For the text-containing cell, return its midpoint in (X, Y) coordinate format. 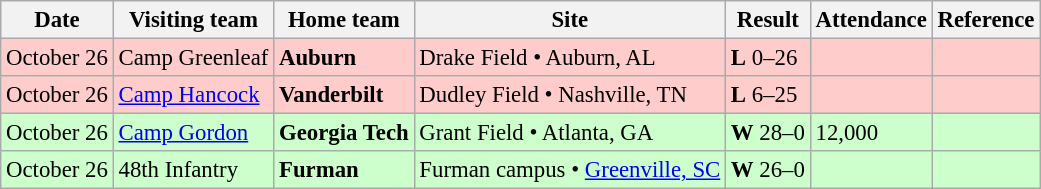
Furman (344, 170)
Result (768, 20)
Home team (344, 20)
Reference (986, 20)
Camp Greenleaf (193, 58)
Furman campus • Greenville, SC (570, 170)
Vanderbilt (344, 95)
L 0–26 (768, 58)
12,000 (871, 133)
48th Infantry (193, 170)
Camp Hancock (193, 95)
Dudley Field • Nashville, TN (570, 95)
Grant Field • Atlanta, GA (570, 133)
Attendance (871, 20)
W 26–0 (768, 170)
Date (57, 20)
W 28–0 (768, 133)
L 6–25 (768, 95)
Drake Field • Auburn, AL (570, 58)
Visiting team (193, 20)
Camp Gordon (193, 133)
Georgia Tech (344, 133)
Site (570, 20)
Auburn (344, 58)
